For the text-containing cell, return its midpoint in [x, y] coordinate format. 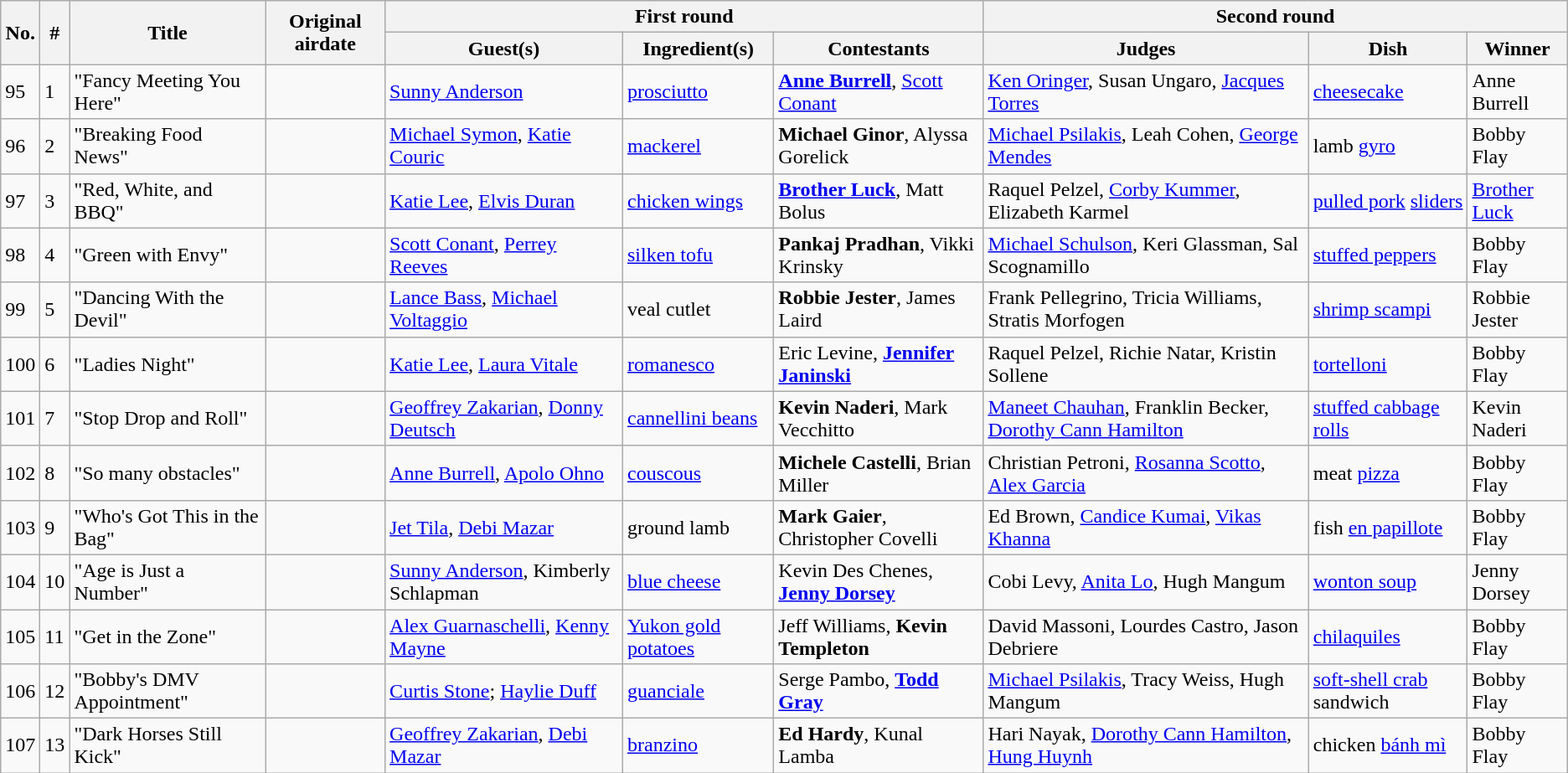
tortelloni [1388, 363]
Raquel Pelzel, Richie Natar, Kristin Sollene [1146, 363]
Maneet Chauhan, Franklin Becker, Dorothy Cann Hamilton [1146, 419]
cannellini beans [698, 419]
chicken wings [698, 201]
fish en papillote [1388, 528]
Michele Castelli, Brian Miller [879, 472]
"Ladies Night" [168, 363]
Kevin Naderi [1518, 419]
Judges [1146, 49]
branzino [698, 745]
95 [20, 92]
Ed Brown, Candice Kumai, Vikas Khanna [1146, 528]
101 [20, 419]
Katie Lee, Laura Vitale [504, 363]
99 [20, 310]
"Stop Drop and Roll" [168, 419]
97 [20, 201]
"Who's Got This in the Bag" [168, 528]
Dish [1388, 49]
mackerel [698, 146]
Michael Psilakis, Leah Cohen, George Mendes [1146, 146]
meat pizza [1388, 472]
Kevin Des Chenes, Jenny Dorsey [879, 581]
104 [20, 581]
chicken bánh mì [1388, 745]
Jenny Dorsey [1518, 581]
Hari Nayak, Dorothy Cann Hamilton, Hung Huynh [1146, 745]
Sunny Anderson, Kimberly Schlapman [504, 581]
guanciale [698, 692]
"Green with Envy" [168, 255]
Brother Luck [1518, 201]
stuffed peppers [1388, 255]
Anne Burrell, Apolo Ohno [504, 472]
silken tofu [698, 255]
"Dark Horses Still Kick" [168, 745]
Winner [1518, 49]
103 [20, 528]
11 [55, 636]
Brother Luck, Matt Bolus [879, 201]
romanesco [698, 363]
2 [55, 146]
First round [684, 17]
"Red, White, and BBQ" [168, 201]
3 [55, 201]
Katie Lee, Elvis Duran [504, 201]
David Massoni, Lourdes Castro, Jason Debriere [1146, 636]
veal cutlet [698, 310]
1 [55, 92]
6 [55, 363]
Pankaj Pradhan, Vikki Krinsky [879, 255]
No. [20, 33]
ground lamb [698, 528]
Lance Bass, Michael Voltaggio [504, 310]
7 [55, 419]
cheesecake [1388, 92]
9 [55, 528]
Raquel Pelzel, Corby Kummer, Elizabeth Karmel [1146, 201]
Eric Levine, Jennifer Janinski [879, 363]
lamb gyro [1388, 146]
Anne Burrell, Scott Conant [879, 92]
Contestants [879, 49]
96 [20, 146]
Cobi Levy, Anita Lo, Hugh Mangum [1146, 581]
Geoffrey Zakarian, Debi Mazar [504, 745]
Ingredient(s) [698, 49]
Ken Oringer, Susan Ungaro, Jacques Torres [1146, 92]
102 [20, 472]
Alex Guarnaschelli, Kenny Mayne [504, 636]
Guest(s) [504, 49]
Title [168, 33]
Serge Pambo, Todd Gray [879, 692]
Robbie Jester [1518, 310]
stuffed cabbage rolls [1388, 419]
chilaquiles [1388, 636]
Robbie Jester, James Laird [879, 310]
prosciutto [698, 92]
couscous [698, 472]
"Get in the Zone" [168, 636]
100 [20, 363]
Michael Psilakis, Tracy Weiss, Hugh Mangum [1146, 692]
soft-shell crab sandwich [1388, 692]
Michael Schulson, Keri Glassman, Sal Scognamillo [1146, 255]
107 [20, 745]
8 [55, 472]
pulled pork sliders [1388, 201]
106 [20, 692]
Scott Conant, Perrey Reeves [504, 255]
13 [55, 745]
"Fancy Meeting You Here" [168, 92]
Curtis Stone; Haylie Duff [504, 692]
Michael Ginor, Alyssa Gorelick [879, 146]
10 [55, 581]
shrimp scampi [1388, 310]
Geoffrey Zakarian, Donny Deutsch [504, 419]
Original airdate [325, 33]
"Age is Just a Number" [168, 581]
Yukon gold potatoes [698, 636]
Sunny Anderson [504, 92]
"Bobby's DMV Appointment" [168, 692]
blue cheese [698, 581]
"Breaking Food News" [168, 146]
Jeff Williams, Kevin Templeton [879, 636]
Second round [1275, 17]
Jet Tila, Debi Mazar [504, 528]
Christian Petroni, Rosanna Scotto, Alex Garcia [1146, 472]
# [55, 33]
Anne Burrell [1518, 92]
Michael Symon, Katie Couric [504, 146]
Frank Pellegrino, Tricia Williams, Stratis Morfogen [1146, 310]
wonton soup [1388, 581]
12 [55, 692]
4 [55, 255]
Kevin Naderi, Mark Vecchitto [879, 419]
5 [55, 310]
"Dancing With the Devil" [168, 310]
Ed Hardy, Kunal Lamba [879, 745]
98 [20, 255]
"So many obstacles" [168, 472]
105 [20, 636]
Mark Gaier, Christopher Covelli [879, 528]
